Identify which cell holds the provided text, then report its (x, y) central coordinate. 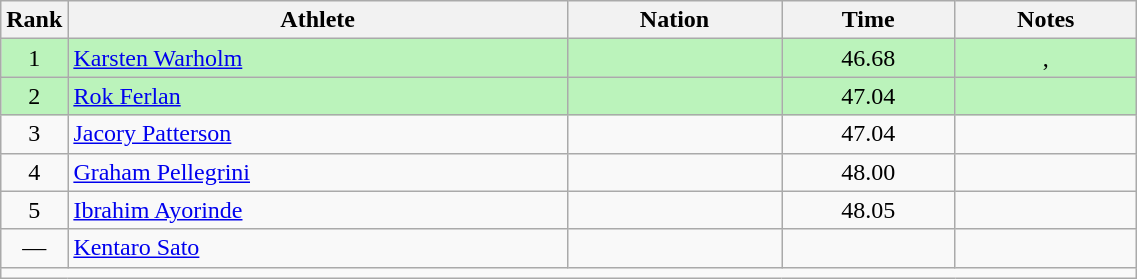
46.68 (868, 58)
2 (34, 96)
Ibrahim Ayorinde (318, 210)
, (1046, 58)
5 (34, 210)
48.00 (868, 172)
— (34, 248)
Graham Pellegrini (318, 172)
Nation (674, 20)
4 (34, 172)
Rok Ferlan (318, 96)
48.05 (868, 210)
1 (34, 58)
3 (34, 134)
Athlete (318, 20)
Time (868, 20)
Karsten Warholm (318, 58)
Notes (1046, 20)
Rank (34, 20)
Kentaro Sato (318, 248)
Jacory Patterson (318, 134)
